Capture the cell that displays the provided text and extract its [x, y] central coordinate. 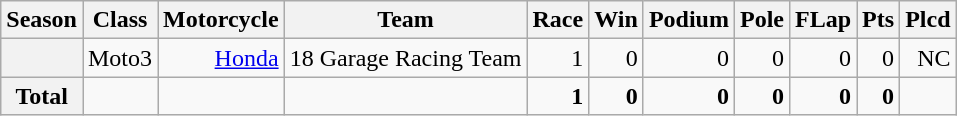
Pole [762, 20]
Win [616, 20]
Plcd [928, 20]
Class [120, 20]
Podium [688, 20]
Motorcycle [222, 20]
Honda [222, 58]
18 Garage Racing Team [406, 58]
Team [406, 20]
Season [42, 20]
FLap [822, 20]
Race [558, 20]
Total [42, 96]
Moto3 [120, 58]
NC [928, 58]
Pts [878, 20]
